Capture the cell that displays the provided text and extract its (x, y) central coordinate. 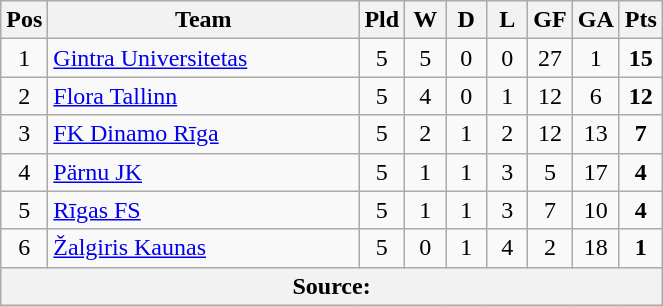
GF (550, 20)
17 (596, 172)
Source: (332, 286)
Gintra Universitetas (204, 58)
Rīgas FS (204, 210)
Pos (24, 20)
FK Dinamo Rīga (204, 134)
Pärnu JK (204, 172)
27 (550, 58)
Žalgiris Kaunas (204, 248)
Flora Tallinn (204, 96)
D (466, 20)
W (426, 20)
13 (596, 134)
15 (640, 58)
GA (596, 20)
18 (596, 248)
Pts (640, 20)
L (508, 20)
10 (596, 210)
Team (204, 20)
Pld (382, 20)
